From the cell containing the given text, extract its center point as [X, Y] coordinate. 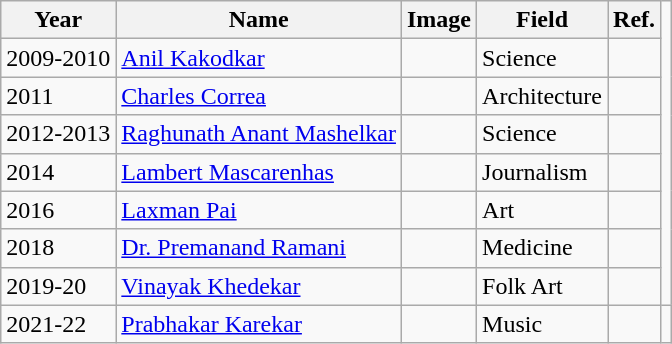
Dr. Premanand Ramani [259, 248]
Laxman Pai [259, 210]
Charles Correa [259, 96]
Music [542, 324]
Anil Kakodkar [259, 58]
Ref. [634, 20]
Folk Art [542, 286]
Architecture [542, 96]
2019-20 [58, 286]
2012-2013 [58, 134]
Lambert Mascarenhas [259, 172]
Medicine [542, 248]
2009-2010 [58, 58]
Vinayak Khedekar [259, 286]
2018 [58, 248]
Prabhakar Karekar [259, 324]
Image [438, 20]
Raghunath Anant Mashelkar [259, 134]
Name [259, 20]
Year [58, 20]
Field [542, 20]
Art [542, 210]
2016 [58, 210]
2021-22 [58, 324]
2011 [58, 96]
2014 [58, 172]
Journalism [542, 172]
